Locate the cell with the specified text and output its (x, y) center coordinate. 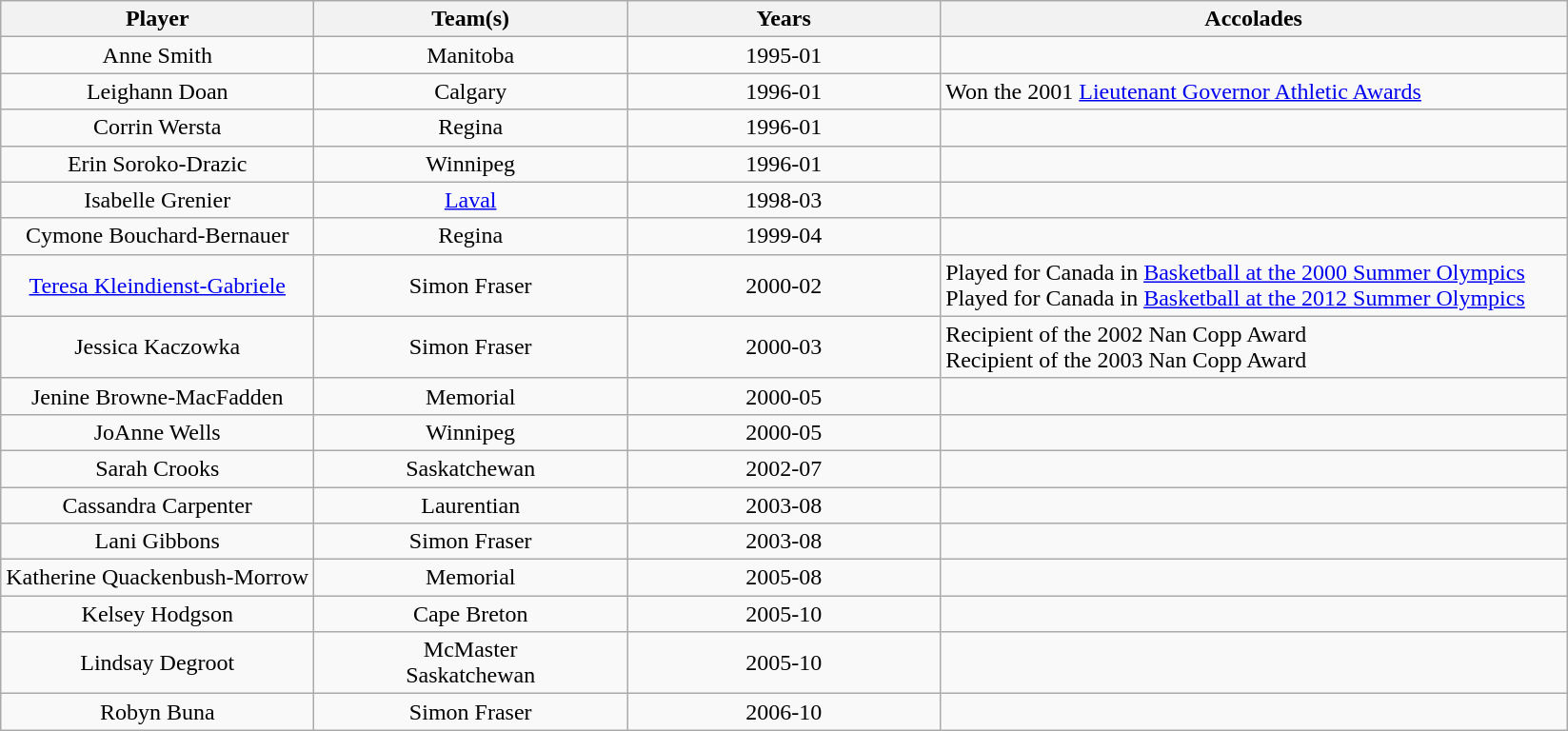
2000-03 (784, 346)
2006-10 (784, 712)
Laval (470, 200)
Accolades (1254, 19)
Jenine Browne-MacFadden (158, 396)
Lindsay Degroot (158, 662)
2002-07 (784, 468)
1998-03 (784, 200)
Teresa Kleindienst-Gabriele (158, 286)
Anne Smith (158, 55)
Player (158, 19)
1999-04 (784, 236)
Saskatchewan (470, 468)
Won the 2001 Lieutenant Governor Athletic Awards (1254, 91)
Recipient of the 2002 Nan Copp AwardRecipient of the 2003 Nan Copp Award (1254, 346)
2000-02 (784, 286)
Cymone Bouchard-Bernauer (158, 236)
Calgary (470, 91)
Manitoba (470, 55)
Cassandra Carpenter (158, 505)
Laurentian (470, 505)
JoAnne Wells (158, 432)
Team(s) (470, 19)
Jessica Kaczowka (158, 346)
Erin Soroko-Drazic (158, 164)
Leighann Doan (158, 91)
Lani Gibbons (158, 542)
Kelsey Hodgson (158, 614)
McMaster Saskatchewan (470, 662)
Years (784, 19)
1995-01 (784, 55)
Played for Canada in Basketball at the 2000 Summer OlympicsPlayed for Canada in Basketball at the 2012 Summer Olympics (1254, 286)
Isabelle Grenier (158, 200)
Robyn Buna (158, 712)
Katherine Quackenbush-Morrow (158, 578)
Cape Breton (470, 614)
Sarah Crooks (158, 468)
Corrin Wersta (158, 128)
2005-08 (784, 578)
